Provide the (X, Y) coordinate of the cell's center where the given text is located.  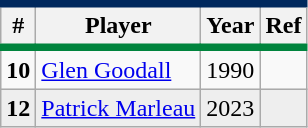
2023 (230, 108)
10 (18, 68)
Ref (284, 26)
12 (18, 108)
# (18, 26)
Year (230, 26)
1990 (230, 68)
Glen Goodall (118, 68)
Player (118, 26)
Patrick Marleau (118, 108)
